Search for the cell housing the specified text and yield its (x, y) center coordinate. 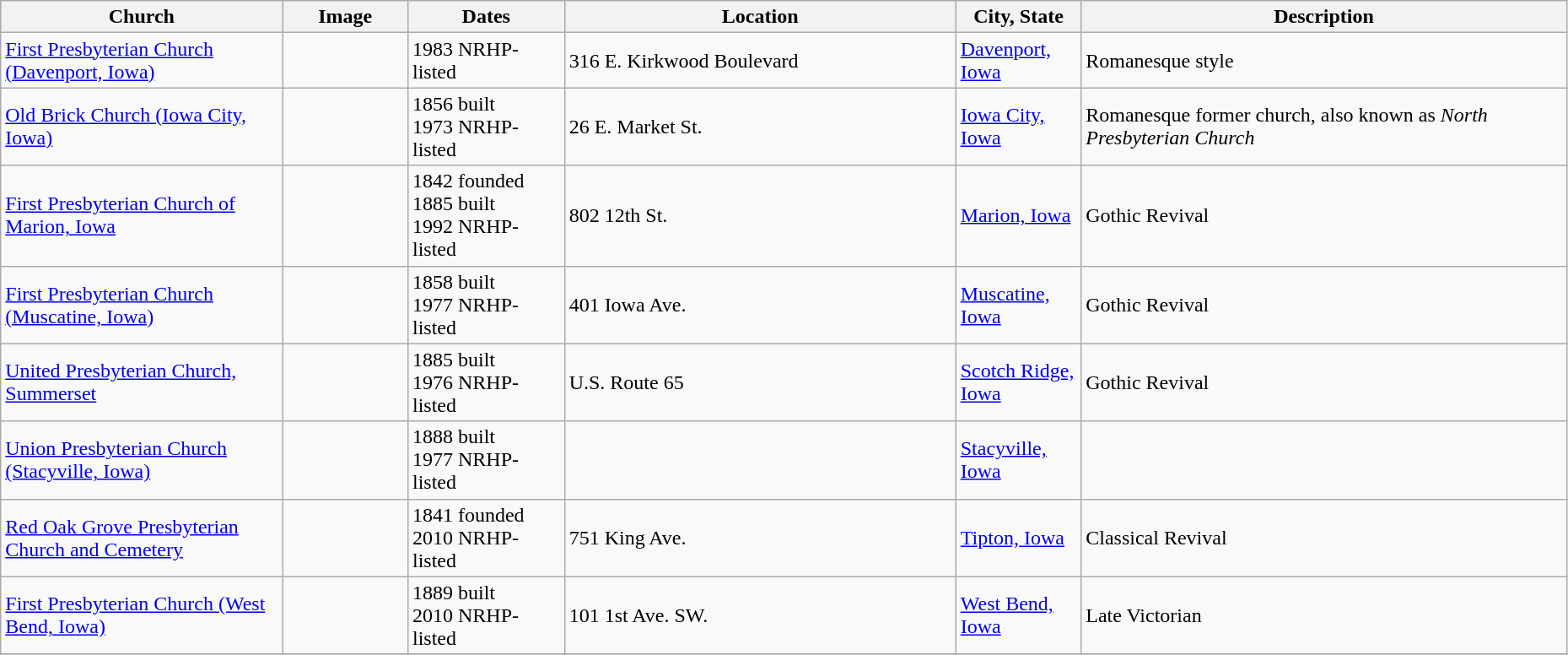
Location (760, 17)
Red Oak Grove Presbyterian Church and Cemetery (142, 538)
751 King Ave. (760, 538)
U.S. Route 65 (760, 382)
Davenport, Iowa (1019, 61)
Late Victorian (1324, 615)
1842 founded1885 built1992 NRHP-listed (486, 216)
Scotch Ridge, Iowa (1019, 382)
1889 built2010 NRHP-listed (486, 615)
Romanesque style (1324, 61)
First Presbyterian Church of Marion, Iowa (142, 216)
Image (346, 17)
802 12th St. (760, 216)
401 Iowa Ave. (760, 305)
1856 built1973 NRHP-listed (486, 127)
Muscatine, Iowa (1019, 305)
101 1st Ave. SW. (760, 615)
Tipton, Iowa (1019, 538)
Iowa City, Iowa (1019, 127)
First Presbyterian Church (Muscatine, Iowa) (142, 305)
1983 NRHP-listed (486, 61)
Union Presbyterian Church (Stacyville, Iowa) (142, 460)
First Presbyterian Church (Davenport, Iowa) (142, 61)
First Presbyterian Church (West Bend, Iowa) (142, 615)
1888 built1977 NRHP-listed (486, 460)
Description (1324, 17)
1841 founded2010 NRHP-listed (486, 538)
City, State (1019, 17)
Classical Revival (1324, 538)
Stacyville, Iowa (1019, 460)
Marion, Iowa (1019, 216)
1885 built1976 NRHP-listed (486, 382)
Romanesque former church, also known as North Presbyterian Church (1324, 127)
United Presbyterian Church, Summerset (142, 382)
Dates (486, 17)
Old Brick Church (Iowa City, Iowa) (142, 127)
Church (142, 17)
316 E. Kirkwood Boulevard (760, 61)
1858 built1977 NRHP-listed (486, 305)
West Bend, Iowa (1019, 615)
26 E. Market St. (760, 127)
